Pinpoint the cell where the given text exists, returning its [x, y] midpoint coordinate. 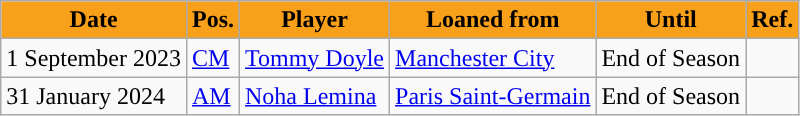
Until [671, 20]
Player [315, 20]
Date [94, 20]
Tommy Doyle [315, 58]
Ref. [772, 20]
Pos. [212, 20]
1 September 2023 [94, 58]
31 January 2024 [94, 96]
Manchester City [493, 58]
Noha Lemina [315, 96]
Paris Saint-Germain [493, 96]
Loaned from [493, 20]
CM [212, 58]
AM [212, 96]
